Find where the given text appears and provide that cell's center as (X, Y) coordinate. 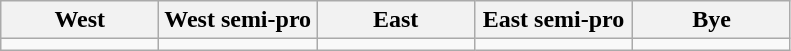
East (396, 20)
East semi-pro (554, 20)
West (80, 20)
Bye (712, 20)
West semi-pro (238, 20)
